Capture the cell that displays the provided text and extract its [x, y] central coordinate. 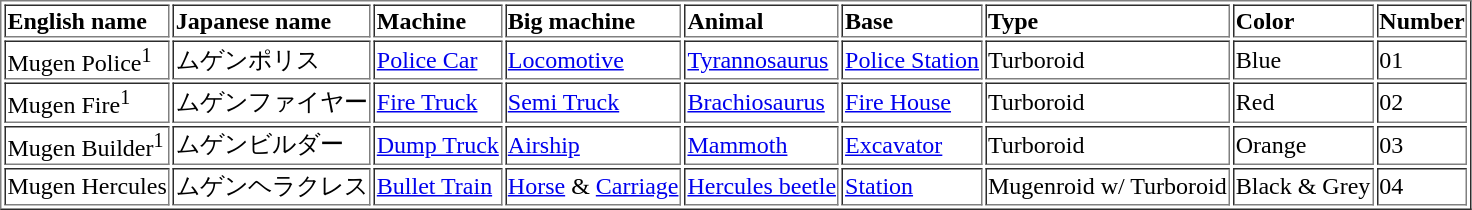
ムゲンポリス [272, 60]
Color [1304, 20]
Semi Truck [594, 102]
Orange [1304, 144]
Fire Truck [438, 102]
Mugen Police1 [86, 60]
Locomotive [594, 60]
Dump Truck [438, 144]
Type [1108, 20]
Red [1304, 102]
Japanese name [272, 20]
Blue [1304, 60]
Airship [594, 144]
Hercules beetle [762, 187]
Mugenroid w/ Turboroid [1108, 187]
Mugen Hercules [86, 187]
04 [1422, 187]
Police Station [912, 60]
Tyrannosaurus [762, 60]
Base [912, 20]
02 [1422, 102]
Police Car [438, 60]
ムゲンヘラクレス [272, 187]
Horse & Carriage [594, 187]
Black & Grey [1304, 187]
Mammoth [762, 144]
Big machine [594, 20]
01 [1422, 60]
Excavator [912, 144]
Mugen Fire1 [86, 102]
ムゲンファイヤー [272, 102]
English name [86, 20]
Brachiosaurus [762, 102]
Mugen Builder1 [86, 144]
Fire House [912, 102]
03 [1422, 144]
Animal [762, 20]
Bullet Train [438, 187]
Number [1422, 20]
Machine [438, 20]
ムゲンビルダー [272, 144]
Station [912, 187]
